Locate the cell with the specified text and output its (x, y) center coordinate. 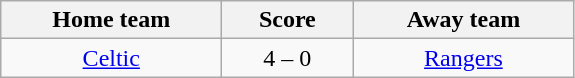
Score (288, 20)
Rangers (464, 58)
4 – 0 (288, 58)
Celtic (112, 58)
Home team (112, 20)
Away team (464, 20)
